Identify which cell holds the provided text, then report its (x, y) central coordinate. 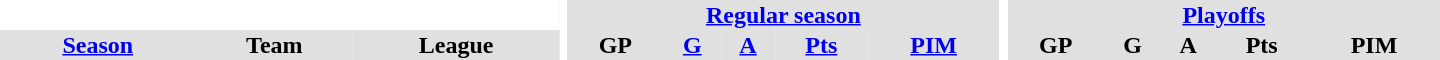
League (456, 45)
Team (274, 45)
Season (98, 45)
Playoffs (1224, 15)
Regular season (783, 15)
